Pinpoint the cell where the given text exists, returning its [X, Y] midpoint coordinate. 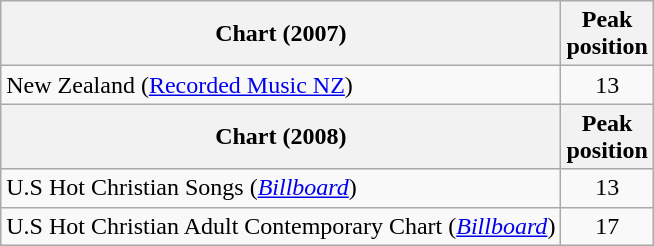
U.S Hot Christian Adult Contemporary Chart (Billboard) [281, 226]
Chart (2008) [281, 136]
Chart (2007) [281, 34]
17 [607, 226]
New Zealand (Recorded Music NZ) [281, 85]
U.S Hot Christian Songs (Billboard) [281, 188]
